Pinpoint the cell where the given text exists, returning its (x, y) midpoint coordinate. 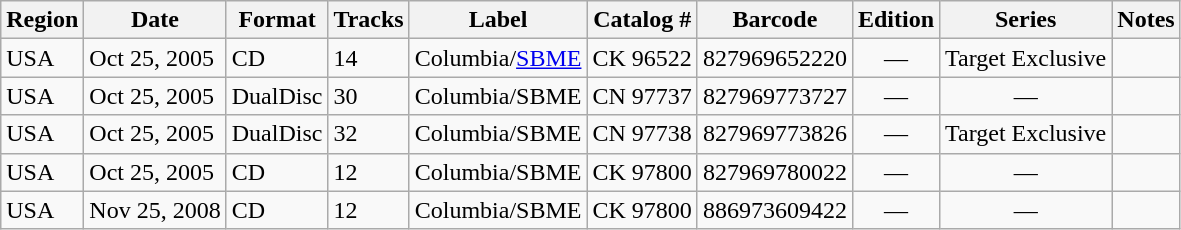
Catalog # (642, 20)
Date (155, 20)
827969773826 (774, 134)
Format (277, 20)
Nov 25, 2008 (155, 210)
827969773727 (774, 96)
Barcode (774, 20)
CK 96522 (642, 58)
Notes (1146, 20)
32 (368, 134)
Series (1026, 20)
Label (498, 20)
827969652220 (774, 58)
14 (368, 58)
CN 97737 (642, 96)
886973609422 (774, 210)
CN 97738 (642, 134)
30 (368, 96)
827969780022 (774, 172)
Region (42, 20)
Edition (896, 20)
Tracks (368, 20)
